Search for the cell housing the specified text and yield its (X, Y) center coordinate. 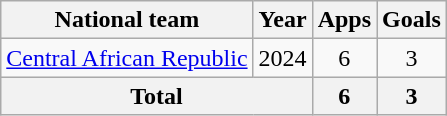
Apps (344, 20)
Year (282, 20)
Goals (412, 20)
Central African Republic (127, 58)
Total (156, 96)
2024 (282, 58)
National team (127, 20)
